Locate the cell with the specified text and output its (X, Y) center coordinate. 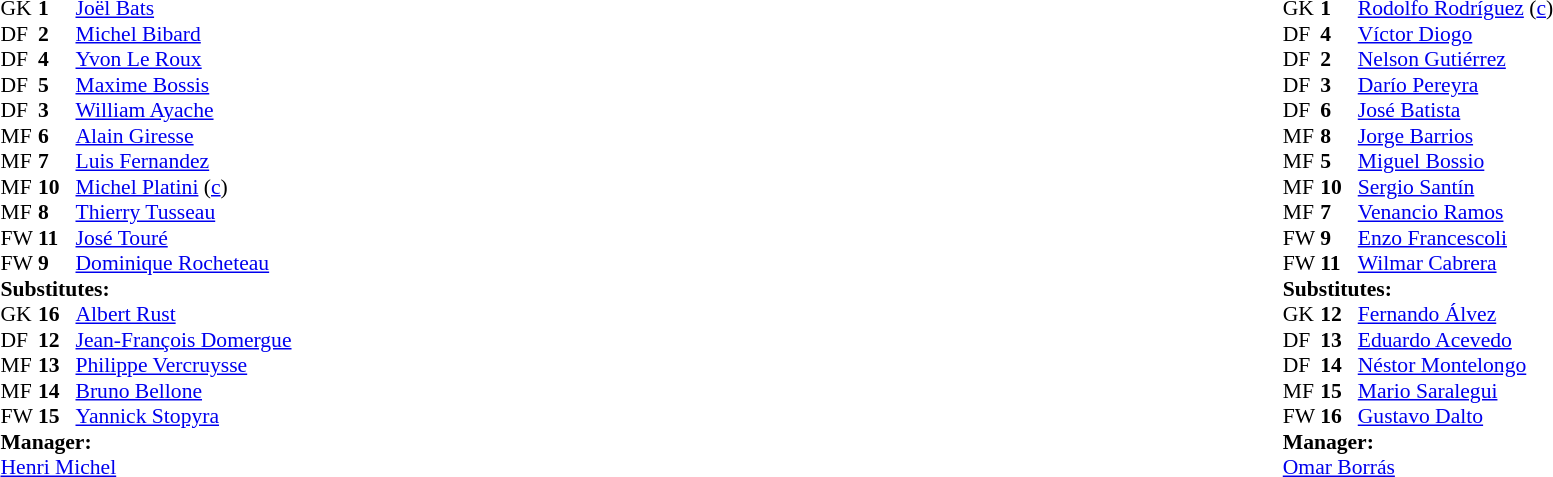
Nelson Gutiérrez (1456, 59)
Philippe Vercruysse (184, 365)
Mario Saralegui (1456, 391)
Albert Rust (184, 315)
Gustavo Dalto (1456, 417)
Jean-François Domergue (184, 340)
José Batista (1456, 111)
Dominique Rocheteau (184, 263)
Bruno Bellone (184, 391)
Néstor Montelongo (1456, 365)
Maxime Bossis (184, 85)
William Ayache (184, 111)
Thierry Tusseau (184, 213)
Venancio Ramos (1456, 213)
Jorge Barrios (1456, 136)
Víctor Diogo (1456, 34)
Luis Fernandez (184, 161)
Fernando Álvez (1456, 315)
Darío Pereyra (1456, 85)
Yannick Stopyra (184, 417)
Eduardo Acevedo (1456, 340)
Michel Platini (c) (184, 187)
Miguel Bossio (1456, 161)
Michel Bibard (184, 34)
Enzo Francescoli (1456, 238)
José Touré (184, 238)
Alain Giresse (184, 136)
Sergio Santín (1456, 187)
Yvon Le Roux (184, 59)
Wilmar Cabrera (1456, 263)
